Return the [x, y] coordinate for the center point of the cell that contains the specified text.  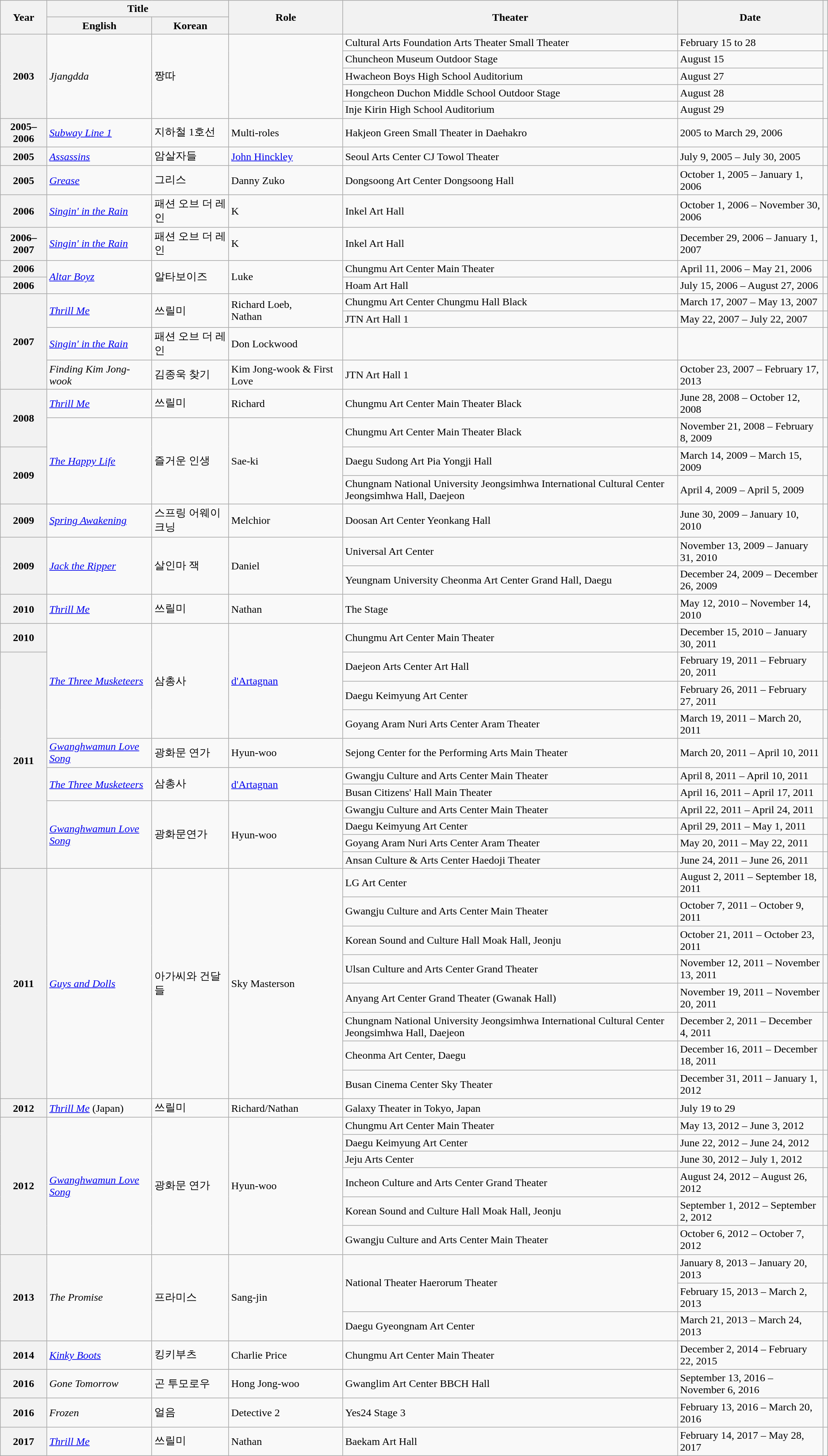
그리스 [190, 181]
Busan Cinema Center Sky Theater [510, 1084]
Korean [190, 26]
The Stage [510, 609]
April 22, 2011 – April 24, 2011 [750, 809]
Ansan Culture & Arts Center Haedoji Theater [510, 860]
Thrill Me (Japan) [99, 1108]
February 13, 2016 – March 20, 2016 [750, 1412]
Jeju Arts Center [510, 1160]
Sang-jin [286, 1297]
June 30, 2012 – July 1, 2012 [750, 1160]
June 30, 2009 – January 10, 2010 [750, 521]
Assassins [99, 157]
지하철 1호선 [190, 133]
August 24, 2012 – August 26, 2012 [750, 1182]
Yes24 Stage 3 [510, 1412]
November 12, 2011 – November 13, 2011 [750, 969]
Cultural Arts Foundation Arts Theater Small Theater [510, 42]
Year [24, 17]
Baekam Art Hall [510, 1441]
November 19, 2011 – November 20, 2011 [750, 998]
October 6, 2012 – October 7, 2012 [750, 1240]
December 24, 2009 – December 26, 2009 [750, 580]
February 15 to 28 [750, 42]
December 31, 2011 – January 1, 2012 [750, 1084]
Hakjeon Green Small Theater in Daehakro [510, 133]
December 15, 2010 – January 30, 2011 [750, 638]
October 1, 2005 – January 1, 2006 [750, 181]
곤 투모로우 [190, 1384]
May 13, 2012 – June 3, 2012 [750, 1126]
October 23, 2007 – February 17, 2013 [750, 374]
Daegu Gyeongnam Art Center [510, 1326]
Seoul Arts Center CJ Towol Theater [510, 157]
December 2, 2014 – February 22, 2015 [750, 1355]
March 14, 2009 – March 15, 2009 [750, 461]
Chuncheon Museum Outdoor Stage [510, 59]
얼음 [190, 1412]
2006–2007 [24, 244]
May 20, 2011 – May 22, 2011 [750, 843]
Multi-roles [286, 133]
살인마 잭 [190, 566]
광화문연가 [190, 834]
2014 [24, 1355]
Title [138, 9]
Hoam Art Hall [510, 285]
알타보이즈 [190, 277]
김종욱 찾기 [190, 374]
2008 [24, 418]
Sejong Center for the Performing Arts Main Theater [510, 753]
July 19 to 29 [750, 1108]
Melchior [286, 521]
May 12, 2010 – November 14, 2010 [750, 609]
April 11, 2006 – May 21, 2006 [750, 269]
Guys and Dolls [99, 983]
April 8, 2011 – April 10, 2011 [750, 776]
August 2, 2011 – September 18, 2011 [750, 883]
July 15, 2006 – August 27, 2006 [750, 285]
Incheon Culture and Arts Center Grand Theater [510, 1182]
Luke [286, 277]
June 28, 2008 – October 12, 2008 [750, 403]
킹키부츠 [190, 1355]
Kim Jong-wook & First Love [286, 374]
October 7, 2011 – October 9, 2011 [750, 911]
Cheonma Art Center, Daegu [510, 1056]
Inje Kirin High School Auditorium [510, 110]
February 15, 2013 – March 2, 2013 [750, 1297]
Sky Masterson [286, 983]
Chungmu Art Center Chungmu Hall Black [510, 302]
Don Lockwood [286, 344]
Jjangdda [99, 76]
Galaxy Theater in Tokyo, Japan [510, 1108]
Altar Boyz [99, 277]
Universal Art Center [510, 551]
John Hinckley [286, 157]
English [99, 26]
2003 [24, 76]
February 14, 2017 – May 28, 2017 [750, 1441]
Spring Awakening [99, 521]
November 21, 2008 – February 8, 2009 [750, 432]
August 15 [750, 59]
2007 [24, 342]
Richard/Nathan [286, 1108]
April 29, 2011 – May 1, 2011 [750, 826]
March 17, 2007 – May 13, 2007 [750, 302]
April 4, 2009 – April 5, 2009 [750, 490]
짱따 [190, 76]
National Theater Haerorum Theater [510, 1283]
Ulsan Culture and Arts Center Grand Theater [510, 969]
September 13, 2016 – November 6, 2016 [750, 1384]
암살자들 [190, 157]
Daniel [286, 566]
2005–2006 [24, 133]
April 16, 2011 – April 17, 2011 [750, 792]
Hongcheon Duchon Middle School Outdoor Stage [510, 93]
May 22, 2007 – July 22, 2007 [750, 319]
Subway Line 1 [99, 133]
Doosan Art Center Yeonkang Hall [510, 521]
아가씨와 건달들 [190, 983]
March 19, 2011 – March 20, 2011 [750, 724]
June 22, 2012 – June 24, 2012 [750, 1143]
January 8, 2013 – January 20, 2013 [750, 1269]
February 19, 2011 – February 20, 2011 [750, 666]
Anyang Art Center Grand Theater (Gwanak Hall) [510, 998]
Daejeon Arts Center Art Hall [510, 666]
LG Art Center [510, 883]
Busan Citizens' Hall Main Theater [510, 792]
Gwanglim Art Center BBCH Hall [510, 1384]
The Happy Life [99, 461]
August 28 [750, 93]
Yeungnam University Cheonma Art Center Grand Hall, Daegu [510, 580]
Dongsoong Art Center Dongsoong Hall [510, 181]
October 1, 2006 – November 30, 2006 [750, 211]
Finding Kim Jong-wook [99, 374]
December 16, 2011 – December 18, 2011 [750, 1056]
Kinky Boots [99, 1355]
July 9, 2005 – July 30, 2005 [750, 157]
June 24, 2011 – June 26, 2011 [750, 860]
즐거운 인생 [190, 461]
Hong Jong-woo [286, 1384]
스프링 어웨이크닝 [190, 521]
Richard [286, 403]
2005 to March 29, 2006 [750, 133]
Danny Zuko [286, 181]
December 29, 2006 – January 1, 2007 [750, 244]
November 13, 2009 – January 31, 2010 [750, 551]
2013 [24, 1297]
프라미스 [190, 1297]
August 29 [750, 110]
Jack the Ripper [99, 566]
Frozen [99, 1412]
Role [286, 17]
February 26, 2011 – February 27, 2011 [750, 695]
Sae-ki [286, 461]
Richard Loeb,Nathan [286, 311]
The Promise [99, 1297]
Date [750, 17]
August 27 [750, 76]
Detective 2 [286, 1412]
Charlie Price [286, 1355]
2017 [24, 1441]
Daegu Sudong Art Pia Yongji Hall [510, 461]
Grease [99, 181]
Hwacheon Boys High School Auditorium [510, 76]
December 2, 2011 – December 4, 2011 [750, 1026]
Theater [510, 17]
March 20, 2011 – April 10, 2011 [750, 753]
March 21, 2013 – March 24, 2013 [750, 1326]
October 21, 2011 – October 23, 2011 [750, 941]
September 1, 2012 – September 2, 2012 [750, 1211]
Gone Tomorrow [99, 1384]
